Scan for the cell matching the given text and deliver its (x, y) coordinate at center. 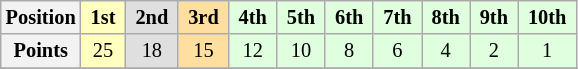
3rd (203, 17)
5th (301, 17)
2nd (152, 17)
18 (152, 51)
6th (349, 17)
7th (397, 17)
6 (397, 51)
12 (253, 51)
1st (104, 17)
1 (547, 51)
10th (547, 17)
25 (104, 51)
15 (203, 51)
4th (253, 17)
4 (446, 51)
9th (494, 17)
10 (301, 51)
8 (349, 51)
8th (446, 17)
Position (41, 17)
Points (41, 51)
2 (494, 51)
